From the cell containing the given text, extract its center point as (x, y) coordinate. 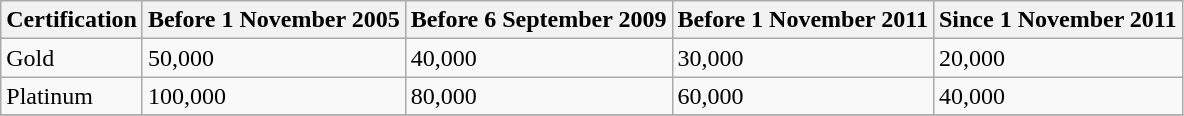
Platinum (72, 96)
80,000 (538, 96)
Before 6 September 2009 (538, 20)
Before 1 November 2011 (802, 20)
100,000 (274, 96)
30,000 (802, 58)
Before 1 November 2005 (274, 20)
Gold (72, 58)
50,000 (274, 58)
20,000 (1058, 58)
Since 1 November 2011 (1058, 20)
60,000 (802, 96)
Certification (72, 20)
